Capture the cell that displays the provided text and extract its (x, y) central coordinate. 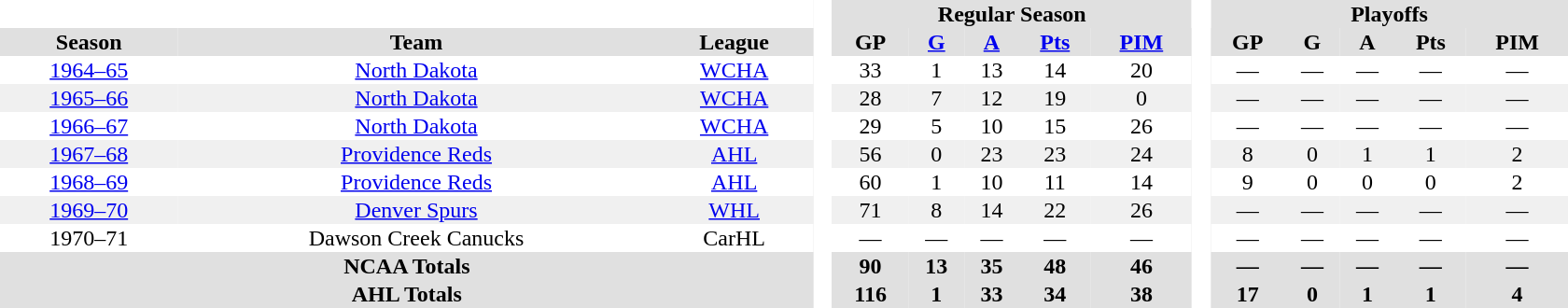
71 (870, 210)
35 (991, 266)
Regular Season (1012, 14)
90 (870, 266)
Playoffs (1389, 14)
Season (89, 42)
AHL Totals (407, 294)
7 (937, 98)
9 (1248, 182)
1965–66 (89, 98)
Dawson Creek Canucks (416, 238)
17 (1248, 294)
34 (1055, 294)
WHL (735, 210)
48 (1055, 266)
5 (937, 126)
1970–71 (89, 238)
19 (1055, 98)
Denver Spurs (416, 210)
NCAA Totals (407, 266)
15 (1055, 126)
22 (1055, 210)
28 (870, 98)
11 (1055, 182)
4 (1518, 294)
56 (870, 154)
38 (1142, 294)
46 (1142, 266)
12 (991, 98)
29 (870, 126)
1966–67 (89, 126)
24 (1142, 154)
League (735, 42)
CarHL (735, 238)
1968–69 (89, 182)
20 (1142, 70)
60 (870, 182)
1964–65 (89, 70)
116 (870, 294)
1967–68 (89, 154)
Team (416, 42)
1969–70 (89, 210)
